Find where the given text appears and provide that cell's center as (X, Y) coordinate. 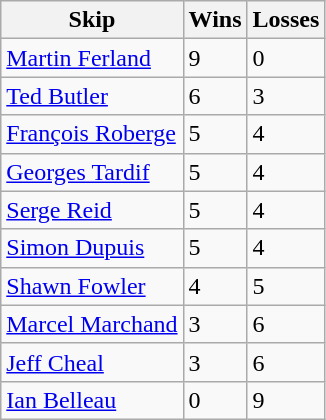
Shawn Fowler (92, 286)
Martin Ferland (92, 58)
Jeff Cheal (92, 362)
Serge Reid (92, 210)
Losses (286, 20)
Wins (215, 20)
Simon Dupuis (92, 248)
Skip (92, 20)
Ted Butler (92, 96)
Georges Tardif (92, 172)
Marcel Marchand (92, 324)
Ian Belleau (92, 400)
François Roberge (92, 134)
